Scan for the cell matching the given text and deliver its (x, y) coordinate at center. 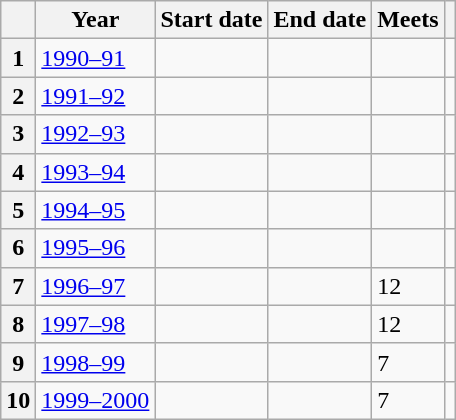
2 (18, 96)
1993–94 (96, 172)
1998–99 (96, 362)
1991–92 (96, 96)
1994–95 (96, 210)
6 (18, 248)
Meets (408, 20)
1999–2000 (96, 400)
Year (96, 20)
4 (18, 172)
1997–98 (96, 324)
Start date (212, 20)
8 (18, 324)
5 (18, 210)
3 (18, 134)
1996–97 (96, 286)
End date (320, 20)
1 (18, 58)
1990–91 (96, 58)
10 (18, 400)
1992–93 (96, 134)
9 (18, 362)
1995–96 (96, 248)
